Capture the cell that displays the provided text and extract its (X, Y) central coordinate. 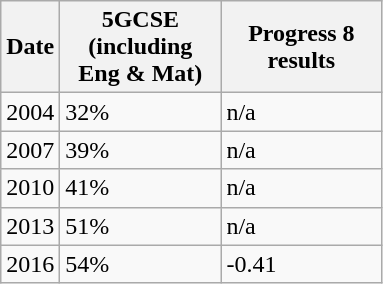
Date (30, 47)
2010 (30, 188)
39% (140, 150)
32% (140, 112)
54% (140, 264)
Progress 8 results (302, 47)
5GCSE (including Eng & Mat) (140, 47)
-0.41 (302, 264)
51% (140, 226)
2016 (30, 264)
2007 (30, 150)
2013 (30, 226)
41% (140, 188)
2004 (30, 112)
